Return the [X, Y] coordinate for the center point of the cell that contains the specified text.  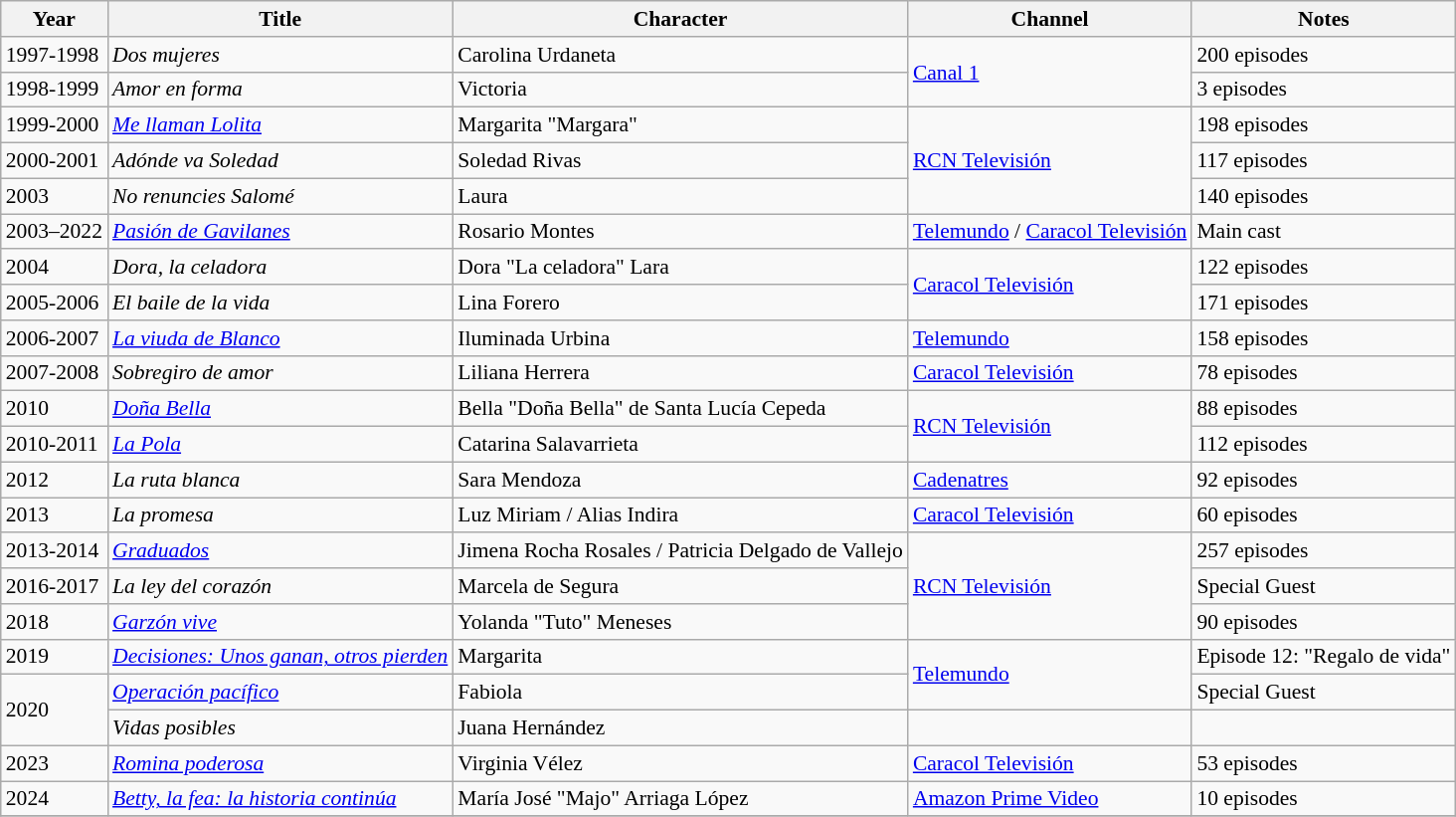
Doña Bella [280, 409]
La ruta blanca [280, 480]
Sobregiro de amor [280, 373]
Character [680, 19]
Pasión de Gavilanes [280, 232]
88 episodes [1323, 409]
1998-1999 [54, 90]
171 episodes [1323, 303]
Fabiola [680, 693]
Luz Miriam / Alias Indira [680, 515]
La promesa [280, 515]
Notes [1323, 19]
117 episodes [1323, 161]
Margarita "Margara" [680, 125]
198 episodes [1323, 125]
122 episodes [1323, 268]
Episode 12: "Regalo de vida" [1323, 657]
2012 [54, 480]
Victoria [680, 90]
Iluminada Urbina [680, 338]
Decisiones: Unos ganan, otros pierden [280, 657]
Soledad Rivas [680, 161]
2024 [54, 799]
10 episodes [1323, 799]
2018 [54, 622]
112 episodes [1323, 445]
2013 [54, 515]
90 episodes [1323, 622]
Dora "La celadora" Lara [680, 268]
La viuda de Blanco [280, 338]
2000-2001 [54, 161]
2010 [54, 409]
Marcela de Segura [680, 586]
Title [280, 19]
2003–2022 [54, 232]
140 episodes [1323, 196]
El baile de la vida [280, 303]
2013-2014 [54, 551]
Juana Hernández [680, 728]
Margarita [680, 657]
Amor en forma [280, 90]
Laura [680, 196]
257 episodes [1323, 551]
60 episodes [1323, 515]
2006-2007 [54, 338]
Telemundo / Caracol Televisión [1050, 232]
Lina Forero [680, 303]
Dora, la celadora [280, 268]
92 episodes [1323, 480]
Adónde va Soledad [280, 161]
Carolina Urdaneta [680, 55]
2016-2017 [54, 586]
Jimena Rocha Rosales / Patricia Delgado de Vallejo [680, 551]
La ley del corazón [280, 586]
158 episodes [1323, 338]
2007-2008 [54, 373]
Garzón vive [280, 622]
Amazon Prime Video [1050, 799]
Catarina Salavarrieta [680, 445]
Me llaman Lolita [280, 125]
2019 [54, 657]
María José "Majo" Arriaga López [680, 799]
Virginia Vélez [680, 763]
78 episodes [1323, 373]
Yolanda "Tuto" Meneses [680, 622]
Bella "Doña Bella" de Santa Lucía Cepeda [680, 409]
53 episodes [1323, 763]
Sara Mendoza [680, 480]
200 episodes [1323, 55]
Liliana Herrera [680, 373]
Year [54, 19]
Canal 1 [1050, 72]
3 episodes [1323, 90]
Channel [1050, 19]
Graduados [280, 551]
Vidas posibles [280, 728]
2005-2006 [54, 303]
2003 [54, 196]
La Pola [280, 445]
Rosario Montes [680, 232]
Operación pacífico [280, 693]
Cadenatres [1050, 480]
1999-2000 [54, 125]
2023 [54, 763]
Betty, la fea: la historia continúa [280, 799]
Dos mujeres [280, 55]
Romina poderosa [280, 763]
2004 [54, 268]
1997-1998 [54, 55]
2010-2011 [54, 445]
No renuncies Salomé [280, 196]
2020 [54, 711]
Main cast [1323, 232]
